Provide the [X, Y] coordinate of the cell's center where the given text is located.  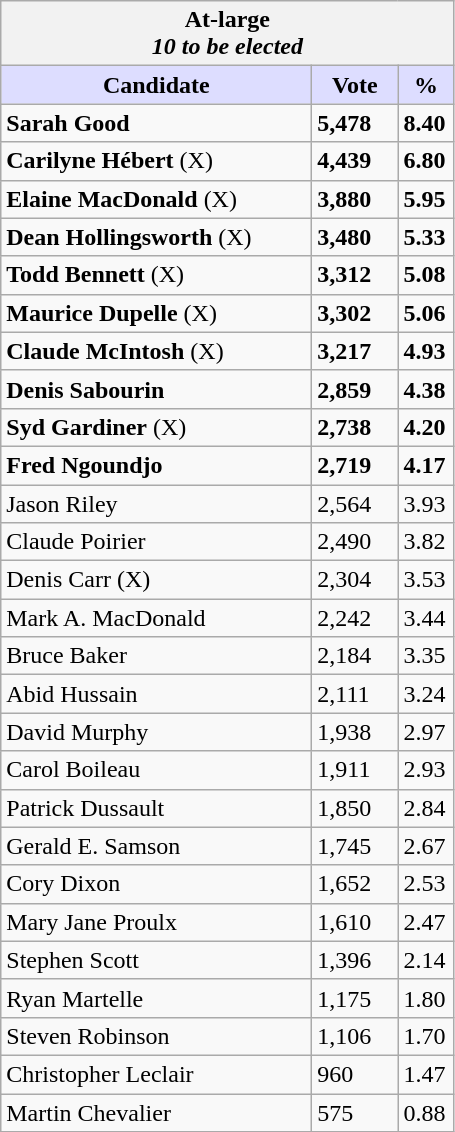
Christopher Leclair [156, 1074]
2,738 [355, 427]
2.14 [426, 960]
5,478 [355, 123]
2.97 [426, 732]
Carilyne Hébert (X) [156, 161]
Patrick Dussault [156, 808]
3.93 [426, 503]
3,480 [355, 237]
1,610 [355, 922]
Vote [355, 85]
3,217 [355, 351]
Steven Robinson [156, 1036]
3,880 [355, 199]
4.38 [426, 389]
Mary Jane Proulx [156, 922]
3.44 [426, 618]
Claude Poirier [156, 542]
1,652 [355, 884]
Todd Bennett (X) [156, 275]
Ryan Martelle [156, 998]
4.17 [426, 465]
4,439 [355, 161]
3.24 [426, 694]
Abid Hussain [156, 694]
2,184 [355, 656]
5.08 [426, 275]
1,396 [355, 960]
Syd Gardiner (X) [156, 427]
0.88 [426, 1113]
Dean Hollingsworth (X) [156, 237]
Denis Carr (X) [156, 580]
Stephen Scott [156, 960]
1.80 [426, 998]
2,859 [355, 389]
Martin Chevalier [156, 1113]
1,745 [355, 846]
5.06 [426, 313]
2.53 [426, 884]
2,304 [355, 580]
2,564 [355, 503]
Carol Boileau [156, 770]
Bruce Baker [156, 656]
2.67 [426, 846]
Sarah Good [156, 123]
1,938 [355, 732]
At-large 10 to be elected [228, 34]
1,911 [355, 770]
960 [355, 1074]
1.70 [426, 1036]
3,312 [355, 275]
8.40 [426, 123]
3.53 [426, 580]
3.35 [426, 656]
1,106 [355, 1036]
David Murphy [156, 732]
Mark A. MacDonald [156, 618]
2.93 [426, 770]
2,719 [355, 465]
1,850 [355, 808]
Fred Ngoundjo [156, 465]
575 [355, 1113]
1.47 [426, 1074]
3.82 [426, 542]
% [426, 85]
Maurice Dupelle (X) [156, 313]
4.93 [426, 351]
1,175 [355, 998]
Claude McIntosh (X) [156, 351]
Candidate [156, 85]
Elaine MacDonald (X) [156, 199]
Cory Dixon [156, 884]
2.84 [426, 808]
5.33 [426, 237]
5.95 [426, 199]
2,490 [355, 542]
2.47 [426, 922]
6.80 [426, 161]
Jason Riley [156, 503]
Denis Sabourin [156, 389]
2,242 [355, 618]
4.20 [426, 427]
Gerald E. Samson [156, 846]
3,302 [355, 313]
2,111 [355, 694]
